Capture the cell that displays the provided text and extract its (x, y) central coordinate. 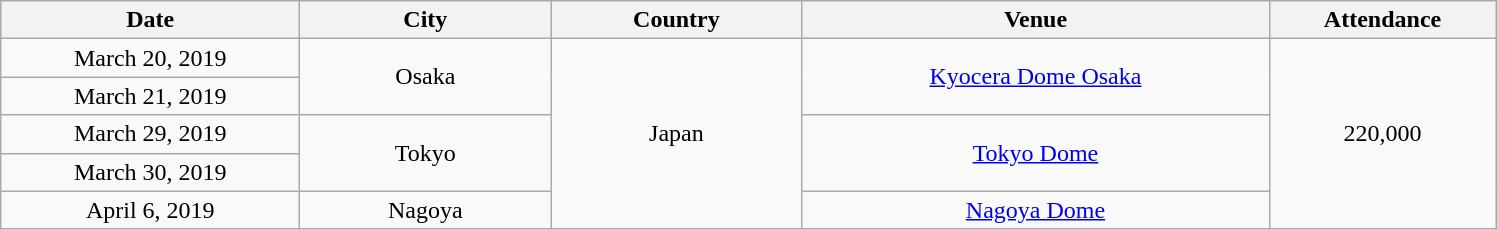
Nagoya (426, 210)
Japan (676, 134)
Kyocera Dome Osaka (1036, 77)
Country (676, 20)
Osaka (426, 77)
City (426, 20)
Tokyo Dome (1036, 153)
Date (150, 20)
Tokyo (426, 153)
April 6, 2019 (150, 210)
Venue (1036, 20)
March 29, 2019 (150, 134)
March 30, 2019 (150, 172)
March 20, 2019 (150, 58)
220,000 (1382, 134)
Attendance (1382, 20)
March 21, 2019 (150, 96)
Nagoya Dome (1036, 210)
